For the text-containing cell, return its midpoint in [X, Y] coordinate format. 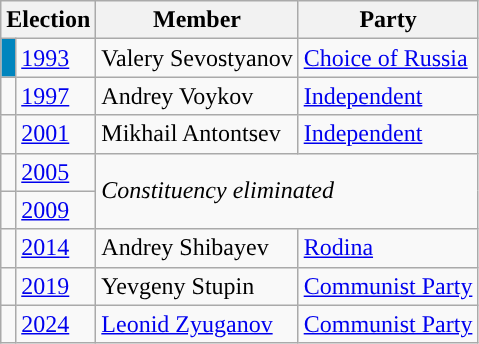
2009 [56, 210]
Leonid Zyuganov [197, 324]
Andrey Shibayev [197, 248]
2024 [56, 324]
1997 [56, 96]
Election [48, 20]
2005 [56, 172]
Member [197, 20]
1993 [56, 58]
Party [388, 20]
Choice of Russia [388, 58]
Mikhail Antontsev [197, 134]
Valery Sevostyanov [197, 58]
2001 [56, 134]
Rodina [388, 248]
Yevgeny Stupin [197, 286]
Andrey Voykov [197, 96]
2019 [56, 286]
2014 [56, 248]
Constituency eliminated [287, 191]
